For the text-containing cell, return its midpoint in [X, Y] coordinate format. 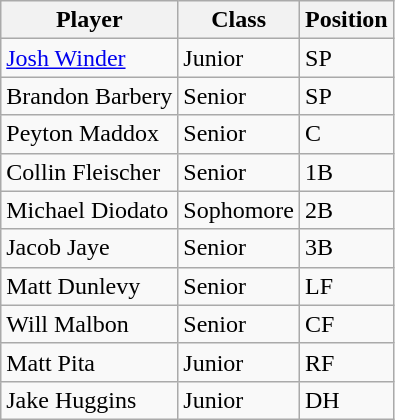
3B [347, 248]
Player [90, 20]
Matt Dunlevy [90, 286]
2B [347, 210]
Peyton Maddox [90, 134]
Jacob Jaye [90, 248]
DH [347, 400]
Josh Winder [90, 58]
Will Malbon [90, 324]
1B [347, 172]
C [347, 134]
Jake Huggins [90, 400]
Collin Fleischer [90, 172]
CF [347, 324]
LF [347, 286]
Position [347, 20]
RF [347, 362]
Michael Diodato [90, 210]
Matt Pita [90, 362]
Sophomore [239, 210]
Class [239, 20]
Brandon Barbery [90, 96]
